Extract the (x, y) coordinate from the center of the cell holding the provided text.  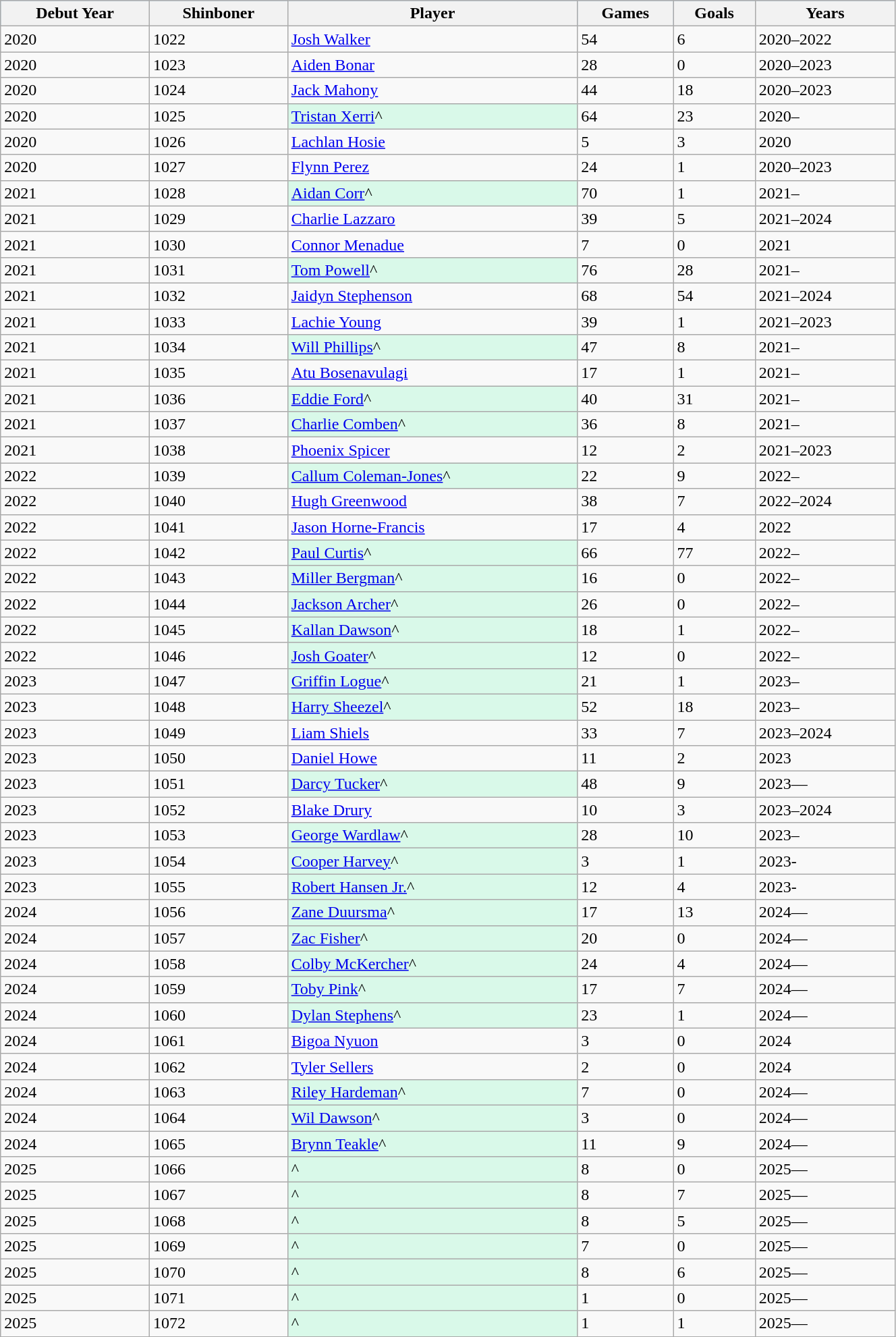
Daniel Howe (432, 759)
1037 (219, 425)
1050 (219, 759)
2020– (824, 116)
1043 (219, 578)
77 (714, 553)
1046 (219, 655)
Tristan Xerri^ (432, 116)
1059 (219, 989)
1036 (219, 399)
1042 (219, 553)
Aidan Corr^ (432, 193)
Josh Walker (432, 39)
Player (432, 13)
Blake Drury (432, 810)
52 (625, 707)
Griffin Logue^ (432, 681)
1067 (219, 1195)
Kallan Dawson^ (432, 630)
20 (625, 938)
Jack Mahony (432, 90)
Brynn Teakle^ (432, 1144)
47 (625, 348)
1063 (219, 1092)
1032 (219, 296)
1025 (219, 116)
Josh Goater^ (432, 655)
1055 (219, 887)
Liam Shiels (432, 732)
Miller Bergman^ (432, 578)
Hugh Greenwood (432, 501)
Jason Horne-Francis (432, 527)
1035 (219, 373)
13 (714, 912)
1056 (219, 912)
1040 (219, 501)
1052 (219, 810)
1024 (219, 90)
1033 (219, 322)
1034 (219, 348)
1045 (219, 630)
Lachie Young (432, 322)
1057 (219, 938)
1062 (219, 1066)
1048 (219, 707)
1071 (219, 1298)
Zac Fisher^ (432, 938)
1041 (219, 527)
1068 (219, 1221)
1054 (219, 861)
1030 (219, 244)
1026 (219, 142)
1064 (219, 1118)
Callum Coleman-Jones^ (432, 476)
31 (714, 399)
Zane Duursma^ (432, 912)
Games (625, 13)
26 (625, 604)
1031 (219, 270)
1039 (219, 476)
1047 (219, 681)
George Wardlaw^ (432, 836)
40 (625, 399)
76 (625, 270)
Tyler Sellers (432, 1066)
Goals (714, 13)
Phoenix Spicer (432, 450)
1029 (219, 219)
Aiden Bonar (432, 65)
21 (625, 681)
Eddie Ford^ (432, 399)
22 (625, 476)
Wil Dawson^ (432, 1118)
Harry Sheezel^ (432, 707)
Colby McKercher^ (432, 964)
Connor Menadue (432, 244)
66 (625, 553)
Cooper Harvey^ (432, 861)
Riley Hardeman^ (432, 1092)
1065 (219, 1144)
Debut Year (76, 13)
1060 (219, 1015)
Tom Powell^ (432, 270)
2022–2024 (824, 501)
Atu Bosenavulagi (432, 373)
70 (625, 193)
Charlie Lazzaro (432, 219)
1022 (219, 39)
Jaidyn Stephenson (432, 296)
1051 (219, 784)
64 (625, 116)
44 (625, 90)
16 (625, 578)
1053 (219, 836)
48 (625, 784)
Lachlan Hosie (432, 142)
2020–2022 (824, 39)
Robert Hansen Jr.^ (432, 887)
68 (625, 296)
1027 (219, 167)
1072 (219, 1324)
36 (625, 425)
1023 (219, 65)
1028 (219, 193)
33 (625, 732)
Shinboner (219, 13)
Dylan Stephens^ (432, 1015)
2023— (824, 784)
Flynn Perez (432, 167)
Darcy Tucker^ (432, 784)
1070 (219, 1272)
Will Phillips^ (432, 348)
Charlie Comben^ (432, 425)
Years (824, 13)
1069 (219, 1247)
Jackson Archer^ (432, 604)
Bigoa Nyuon (432, 1041)
1058 (219, 964)
Toby Pink^ (432, 989)
1066 (219, 1170)
1049 (219, 732)
Paul Curtis^ (432, 553)
1061 (219, 1041)
1038 (219, 450)
38 (625, 501)
1044 (219, 604)
